Extract the [X, Y] coordinate from the center of the cell holding the provided text.  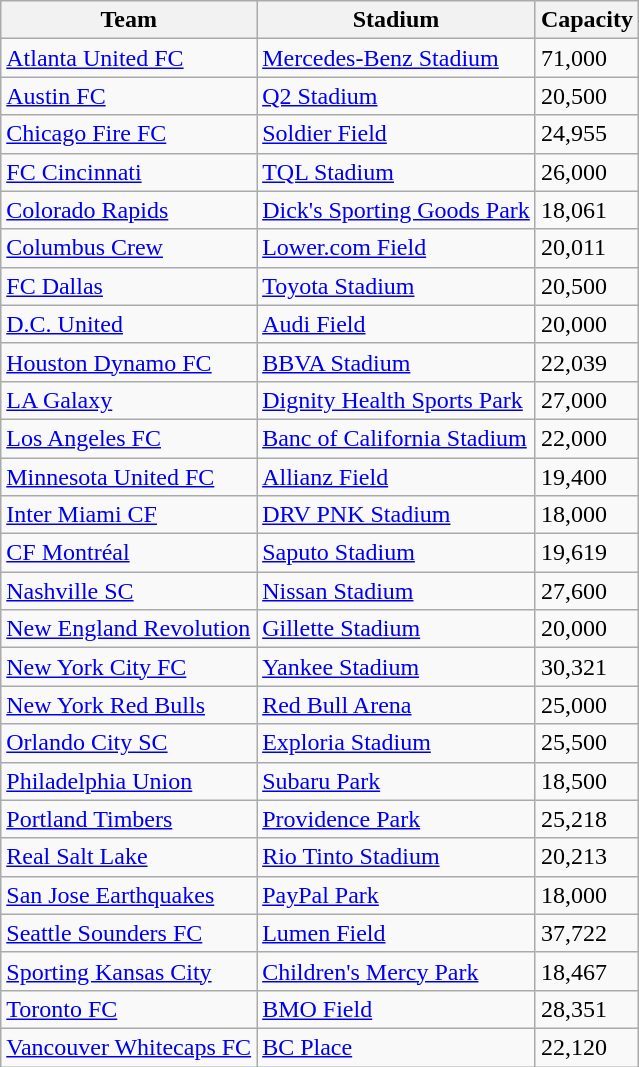
Capacity [586, 20]
Colorado Rapids [129, 210]
Dignity Health Sports Park [396, 400]
37,722 [586, 933]
Rio Tinto Stadium [396, 857]
28,351 [586, 1009]
Atlanta United FC [129, 58]
Nashville SC [129, 591]
PayPal Park [396, 895]
BMO Field [396, 1009]
San Jose Earthquakes [129, 895]
Austin FC [129, 96]
Audi Field [396, 324]
Children's Mercy Park [396, 971]
Team [129, 20]
D.C. United [129, 324]
25,218 [586, 819]
LA Galaxy [129, 400]
New York Red Bulls [129, 705]
Philadelphia Union [129, 781]
Sporting Kansas City [129, 971]
Real Salt Lake [129, 857]
Soldier Field [396, 134]
18,500 [586, 781]
Columbus Crew [129, 248]
Orlando City SC [129, 743]
TQL Stadium [396, 172]
Dick's Sporting Goods Park [396, 210]
Nissan Stadium [396, 591]
30,321 [586, 667]
Exploria Stadium [396, 743]
Mercedes-Benz Stadium [396, 58]
24,955 [586, 134]
25,500 [586, 743]
BC Place [396, 1047]
Portland Timbers [129, 819]
27,000 [586, 400]
Q2 Stadium [396, 96]
New York City FC [129, 667]
Los Angeles FC [129, 438]
Vancouver Whitecaps FC [129, 1047]
Allianz Field [396, 477]
FC Cincinnati [129, 172]
Subaru Park [396, 781]
FC Dallas [129, 286]
22,120 [586, 1047]
25,000 [586, 705]
71,000 [586, 58]
Seattle Sounders FC [129, 933]
Saputo Stadium [396, 553]
19,400 [586, 477]
Toyota Stadium [396, 286]
19,619 [586, 553]
BBVA Stadium [396, 362]
27,600 [586, 591]
Lumen Field [396, 933]
Red Bull Arena [396, 705]
Gillette Stadium [396, 629]
Lower.com Field [396, 248]
22,039 [586, 362]
Inter Miami CF [129, 515]
DRV PNK Stadium [396, 515]
Yankee Stadium [396, 667]
Houston Dynamo FC [129, 362]
Stadium [396, 20]
Minnesota United FC [129, 477]
Toronto FC [129, 1009]
Providence Park [396, 819]
Banc of California Stadium [396, 438]
New England Revolution [129, 629]
18,467 [586, 971]
CF Montréal [129, 553]
26,000 [586, 172]
Chicago Fire FC [129, 134]
20,011 [586, 248]
20,213 [586, 857]
22,000 [586, 438]
18,061 [586, 210]
